Determine the [X, Y] coordinate at the center of the cell enclosing the given text.  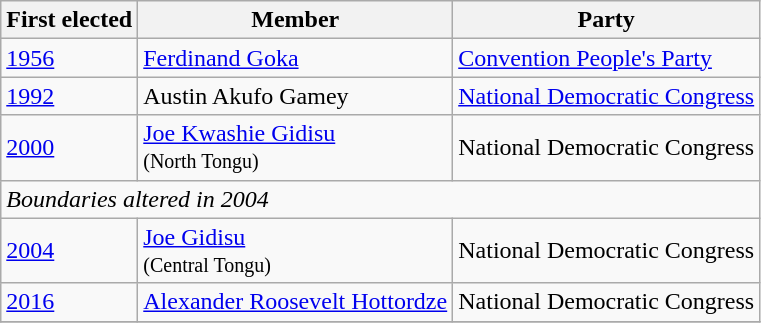
First elected [70, 20]
2004 [70, 250]
1956 [70, 58]
Convention People's Party [606, 58]
Boundaries altered in 2004 [380, 199]
Ferdinand Goka [296, 58]
Party [606, 20]
Joe Gidisu(Central Tongu) [296, 250]
2016 [70, 302]
Joe Kwashie Gidisu(North Tongu) [296, 148]
1992 [70, 96]
2000 [70, 148]
Austin Akufo Gamey [296, 96]
Member [296, 20]
Alexander Roosevelt Hottordze [296, 302]
